Pinpoint the cell where the given text exists, returning its (X, Y) midpoint coordinate. 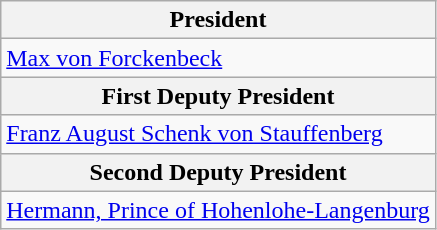
First Deputy President (218, 96)
Second Deputy President (218, 172)
President (218, 20)
Franz August Schenk von Stauffenberg (218, 134)
Max von Forckenbeck (218, 58)
Hermann, Prince of Hohenlohe-Langenburg (218, 210)
